Locate the cell with the specified text and output its (x, y) center coordinate. 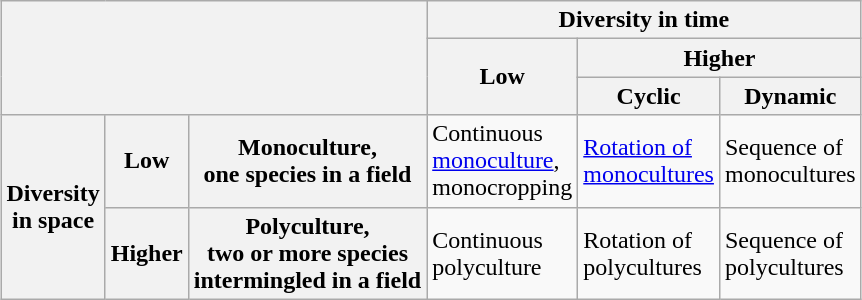
Diversityin space (53, 207)
Polyculture,two or more speciesintermingled in a field (307, 253)
Sequence ofpolycultures (790, 253)
Sequence ofmonocultures (790, 161)
Dynamic (790, 96)
Continuousmonoculture,monocropping (502, 161)
Continuouspolyculture (502, 253)
Cyclic (649, 96)
Rotation ofmonocultures (649, 161)
Diversity in time (644, 20)
Rotation ofpolycultures (649, 253)
Monoculture,one species in a field (307, 161)
